Detect which cell encompasses the target text, then output its (x, y) center coordinate. 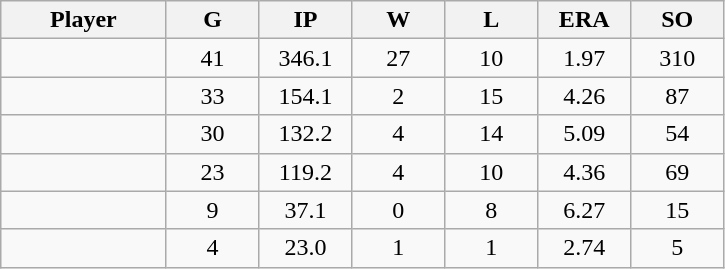
2.74 (584, 248)
23.0 (306, 248)
8 (492, 210)
IP (306, 20)
L (492, 20)
30 (212, 134)
132.2 (306, 134)
1.97 (584, 58)
154.1 (306, 96)
0 (398, 210)
G (212, 20)
9 (212, 210)
346.1 (306, 58)
6.27 (584, 210)
69 (678, 172)
87 (678, 96)
119.2 (306, 172)
4.26 (584, 96)
Player (84, 20)
54 (678, 134)
37.1 (306, 210)
310 (678, 58)
W (398, 20)
SO (678, 20)
5.09 (584, 134)
23 (212, 172)
41 (212, 58)
5 (678, 248)
14 (492, 134)
2 (398, 96)
27 (398, 58)
4.36 (584, 172)
33 (212, 96)
ERA (584, 20)
